Locate the cell with the specified text and output its [X, Y] center coordinate. 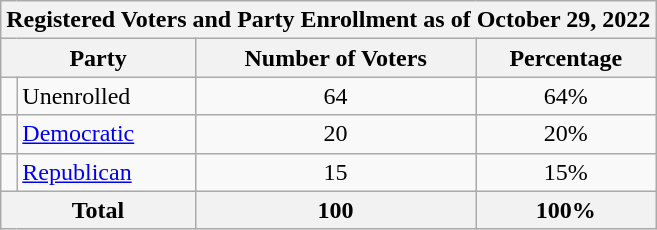
Registered Voters and Party Enrollment as of October 29, 2022 [328, 20]
Republican [106, 172]
Number of Voters [336, 58]
20% [566, 134]
Percentage [566, 58]
20 [336, 134]
15 [336, 172]
64 [336, 96]
Total [98, 210]
Democratic [106, 134]
Unenrolled [106, 96]
100 [336, 210]
100% [566, 210]
15% [566, 172]
64% [566, 96]
Party [98, 58]
